Scan for the cell matching the given text and deliver its (X, Y) coordinate at center. 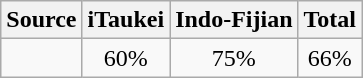
75% (234, 58)
iTaukei (126, 20)
Source (42, 20)
60% (126, 58)
Indo-Fijian (234, 20)
Total (330, 20)
66% (330, 58)
